Detect which cell encompasses the target text, then output its (X, Y) center coordinate. 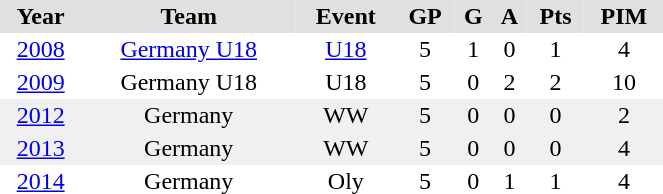
Pts (556, 16)
Event (346, 16)
Team (188, 16)
Year (40, 16)
2012 (40, 116)
2013 (40, 148)
GP (424, 16)
10 (624, 82)
2008 (40, 50)
2009 (40, 82)
A (510, 16)
G (474, 16)
PIM (624, 16)
